Provide the [X, Y] coordinate of the cell's center where the given text is located.  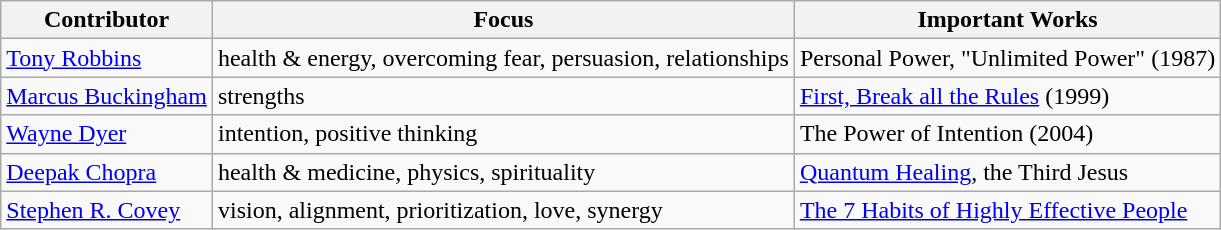
Wayne Dyer [107, 134]
strengths [503, 96]
Personal Power, "Unlimited Power" (1987) [1007, 58]
vision, alignment, prioritization, love, synergy [503, 210]
Important Works [1007, 20]
intention, positive thinking [503, 134]
Focus [503, 20]
The Power of Intention (2004) [1007, 134]
health & medicine, physics, spirituality [503, 172]
Contributor [107, 20]
Deepak Chopra [107, 172]
Marcus Buckingham [107, 96]
Tony Robbins [107, 58]
The 7 Habits of Highly Effective People [1007, 210]
health & energy, overcoming fear, persuasion, relationships [503, 58]
Stephen R. Covey [107, 210]
First, Break all the Rules (1999) [1007, 96]
Quantum Healing, the Third Jesus [1007, 172]
